Capture the cell that displays the provided text and extract its [X, Y] central coordinate. 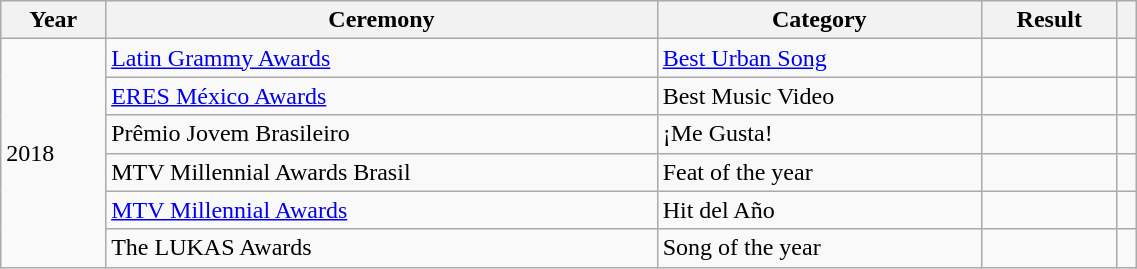
Best Music Video [819, 96]
Latin Grammy Awards [382, 58]
Year [54, 20]
Prêmio Jovem Brasileiro [382, 134]
¡Me Gusta! [819, 134]
Category [819, 20]
Song of the year [819, 248]
Ceremony [382, 20]
MTV Millennial Awards [382, 210]
MTV Millennial Awards Brasil [382, 172]
Hit del Año [819, 210]
2018 [54, 153]
Best Urban Song [819, 58]
ERES México Awards [382, 96]
Result [1049, 20]
Feat of the year [819, 172]
The LUKAS Awards [382, 248]
